Search for the cell housing the specified text and yield its [X, Y] center coordinate. 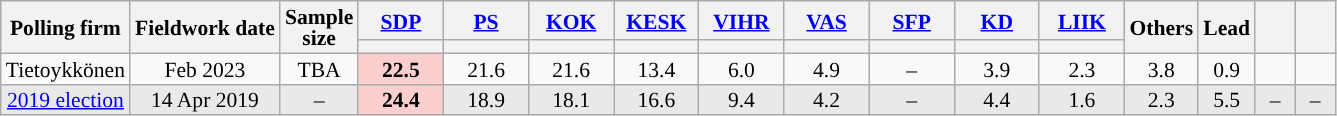
9.4 [742, 100]
KD [996, 20]
Feb 2023 [205, 68]
6.0 [742, 68]
SDP [400, 20]
2019 election [66, 100]
Samplesize [319, 27]
14 Apr 2019 [205, 100]
0.9 [1226, 68]
LIIK [1082, 20]
Others [1161, 27]
24.4 [400, 100]
KESK [656, 20]
4.4 [996, 100]
Tietoykkönen [66, 68]
16.6 [656, 100]
VIHR [742, 20]
3.8 [1161, 68]
3.9 [996, 68]
KOK [572, 20]
PS [486, 20]
13.4 [656, 68]
18.1 [572, 100]
TBA [319, 68]
1.6 [1082, 100]
18.9 [486, 100]
VAS [826, 20]
Polling firm [66, 27]
SFP [912, 20]
22.5 [400, 68]
Fieldwork date [205, 27]
5.5 [1226, 100]
4.9 [826, 68]
Lead [1226, 27]
4.2 [826, 100]
